Find where the given text appears and provide that cell's center as [X, Y] coordinate. 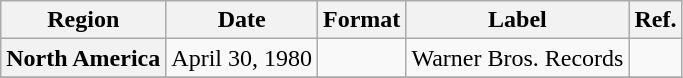
North America [84, 58]
Date [242, 20]
Region [84, 20]
Warner Bros. Records [518, 58]
April 30, 1980 [242, 58]
Format [362, 20]
Ref. [656, 20]
Label [518, 20]
